For the text-containing cell, return its midpoint in (x, y) coordinate format. 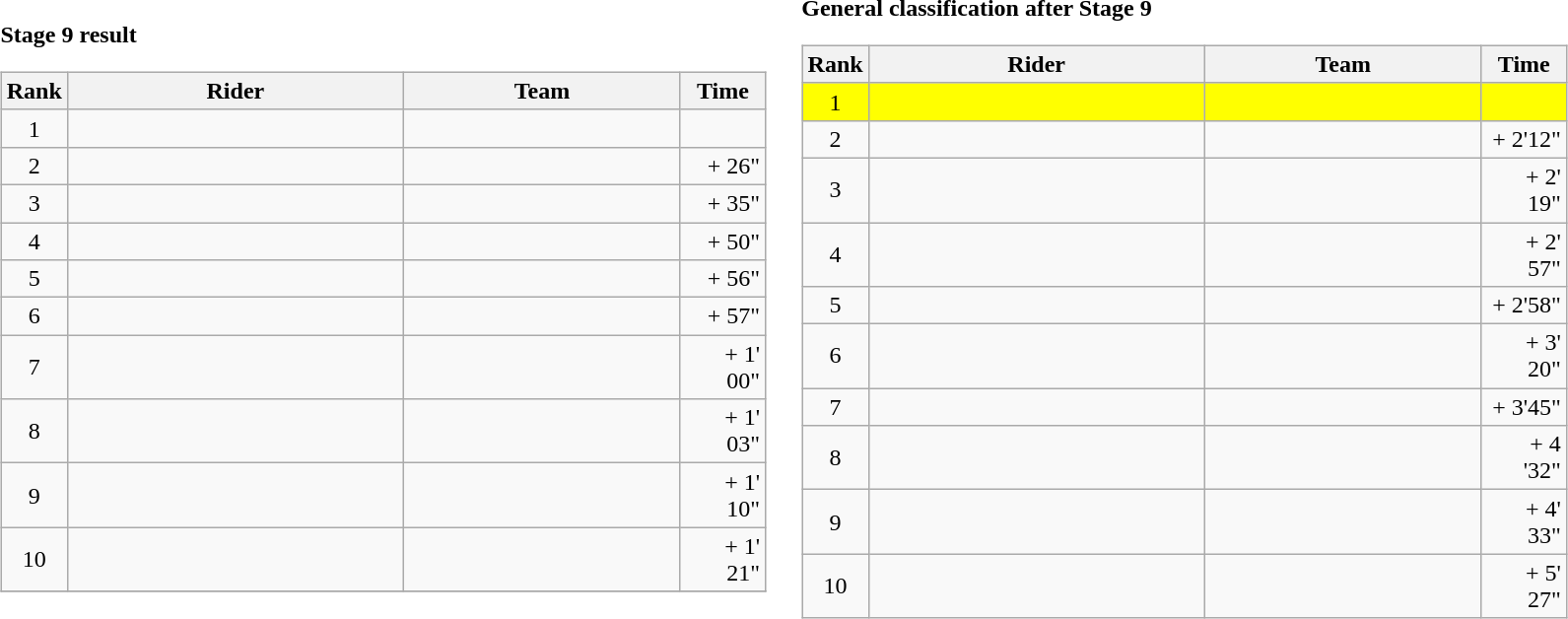
+ 50" (722, 241)
+ 1' 10" (722, 495)
+ 2'12" (1524, 139)
+ 2' 57" (1524, 254)
+ 2' 19" (1524, 189)
+ 3'45" (1524, 407)
+ 26" (722, 166)
+ 57" (722, 316)
+ 4 '32" (1524, 457)
+ 4' 33" (1524, 522)
+ 1' 00" (722, 367)
+ 35" (722, 203)
+ 1' 21" (722, 560)
+ 1' 03" (722, 432)
+ 56" (722, 279)
+ 2'58" (1524, 306)
+ 3' 20" (1524, 357)
+ 5' 27" (1524, 585)
